Output the [x, y] coordinate of the center of the cell containing the given text.  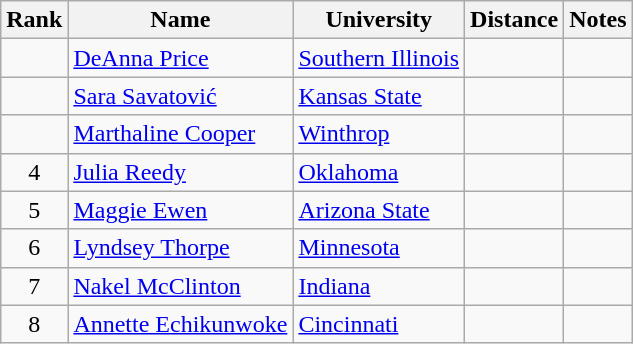
4 [34, 172]
Southern Illinois [379, 58]
Annette Echikunwoke [180, 324]
DeAnna Price [180, 58]
Lyndsey Thorpe [180, 248]
Julia Reedy [180, 172]
Winthrop [379, 134]
8 [34, 324]
Oklahoma [379, 172]
Rank [34, 20]
Maggie Ewen [180, 210]
University [379, 20]
Kansas State [379, 96]
Distance [514, 20]
Arizona State [379, 210]
Cincinnati [379, 324]
Marthaline Cooper [180, 134]
Nakel McClinton [180, 286]
6 [34, 248]
Notes [598, 20]
Sara Savatović [180, 96]
Minnesota [379, 248]
5 [34, 210]
Name [180, 20]
7 [34, 286]
Indiana [379, 286]
